Capture the cell that displays the provided text and extract its (x, y) central coordinate. 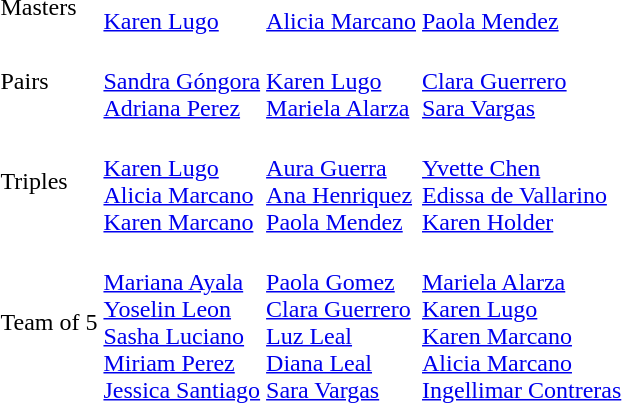
Sandra GóngoraAdriana Perez (182, 81)
Aura GuerraAna HenriquezPaola Mendez (342, 182)
Karen LugoMariela Alarza (342, 81)
Karen LugoAlicia MarcanoKaren Marcano (182, 182)
